Find where the given text appears and provide that cell's center as [x, y] coordinate. 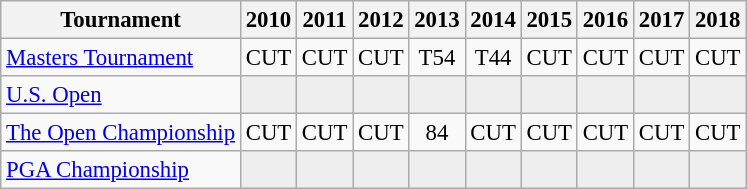
84 [437, 133]
PGA Championship [121, 170]
2016 [605, 20]
2018 [718, 20]
2011 [325, 20]
2015 [549, 20]
2017 [661, 20]
T54 [437, 58]
The Open Championship [121, 133]
T44 [493, 58]
2013 [437, 20]
2012 [381, 20]
U.S. Open [121, 95]
2010 [268, 20]
Tournament [121, 20]
2014 [493, 20]
Masters Tournament [121, 58]
